Scan for the cell matching the given text and deliver its (x, y) coordinate at center. 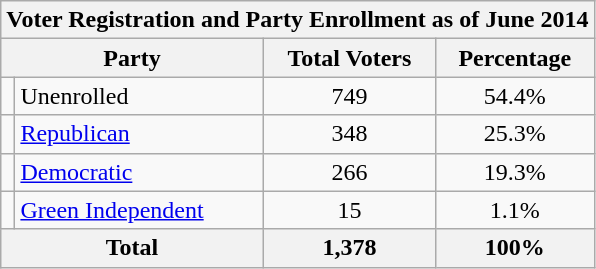
Total (132, 248)
Green Independent (139, 210)
348 (349, 134)
19.3% (515, 172)
Republican (139, 134)
266 (349, 172)
1,378 (349, 248)
54.4% (515, 96)
25.3% (515, 134)
749 (349, 96)
Democratic (139, 172)
Unenrolled (139, 96)
Total Voters (349, 58)
Percentage (515, 58)
Party (132, 58)
1.1% (515, 210)
Voter Registration and Party Enrollment as of June 2014 (298, 20)
15 (349, 210)
100% (515, 248)
